Find where the given text appears and provide that cell's center as [X, Y] coordinate. 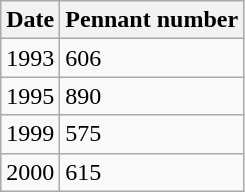
575 [152, 134]
890 [152, 96]
Pennant number [152, 20]
Date [30, 20]
606 [152, 58]
1993 [30, 58]
615 [152, 172]
2000 [30, 172]
1995 [30, 96]
1999 [30, 134]
